Identify which cell holds the provided text, then report its (x, y) central coordinate. 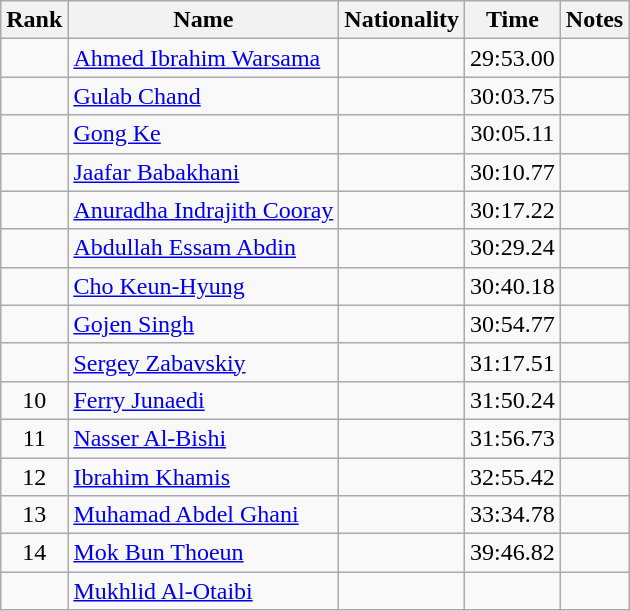
Name (204, 20)
Mok Bun Thoeun (204, 553)
10 (34, 400)
30:40.18 (513, 286)
Cho Keun-Hyung (204, 286)
31:50.24 (513, 400)
31:56.73 (513, 438)
Gulab Chand (204, 96)
30:17.22 (513, 210)
39:46.82 (513, 553)
Ahmed Ibrahim Warsama (204, 58)
Mukhlid Al-Otaibi (204, 591)
14 (34, 553)
Notes (594, 20)
Nationality (402, 20)
Jaafar Babakhani (204, 172)
30:54.77 (513, 324)
13 (34, 515)
Rank (34, 20)
30:05.11 (513, 134)
Muhamad Abdel Ghani (204, 515)
Anuradha Indrajith Cooray (204, 210)
Time (513, 20)
Nasser Al-Bishi (204, 438)
31:17.51 (513, 362)
29:53.00 (513, 58)
12 (34, 477)
30:10.77 (513, 172)
Ibrahim Khamis (204, 477)
Gojen Singh (204, 324)
30:03.75 (513, 96)
Sergey Zabavskiy (204, 362)
Abdullah Essam Abdin (204, 248)
11 (34, 438)
33:34.78 (513, 515)
30:29.24 (513, 248)
Gong Ke (204, 134)
32:55.42 (513, 477)
Ferry Junaedi (204, 400)
